Detect which cell encompasses the target text, then output its [X, Y] center coordinate. 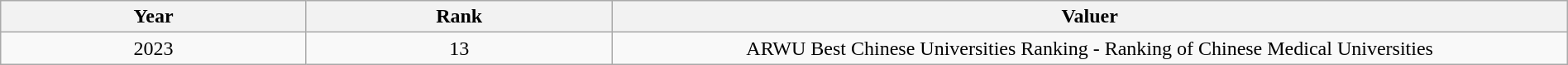
Year [154, 17]
2023 [154, 48]
Valuer [1090, 17]
ARWU Best Chinese Universities Ranking - Ranking of Chinese Medical Universities [1090, 48]
Rank [459, 17]
13 [459, 48]
